Search for the cell housing the specified text and yield its [X, Y] center coordinate. 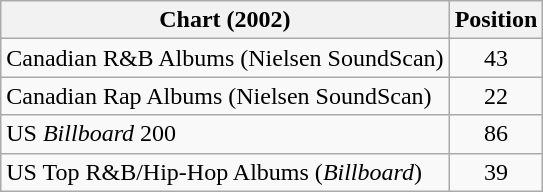
US Billboard 200 [225, 134]
22 [496, 96]
39 [496, 172]
43 [496, 58]
Canadian Rap Albums (Nielsen SoundScan) [225, 96]
Chart (2002) [225, 20]
86 [496, 134]
Canadian R&B Albums (Nielsen SoundScan) [225, 58]
US Top R&B/Hip-Hop Albums (Billboard) [225, 172]
Position [496, 20]
